Provide the [x, y] coordinate of the cell's center where the given text is located.  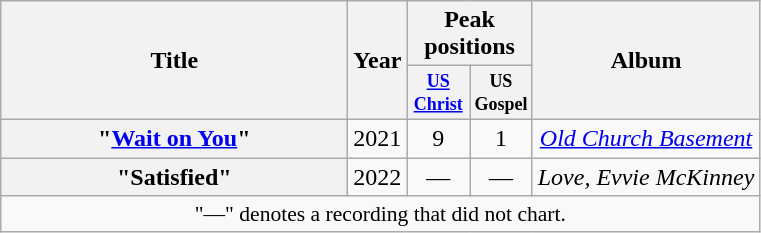
Love, Evvie McKinney [646, 177]
2021 [378, 138]
9 [438, 138]
Title [174, 60]
Peakpositions [470, 34]
"Wait on You" [174, 138]
USGospel [502, 93]
2022 [378, 177]
Year [378, 60]
USChrist [438, 93]
1 [502, 138]
Old Church Basement [646, 138]
Album [646, 60]
"—" denotes a recording that did not chart. [380, 214]
"Satisfied" [174, 177]
